Extract the (X, Y) coordinate from the center of the cell holding the provided text.  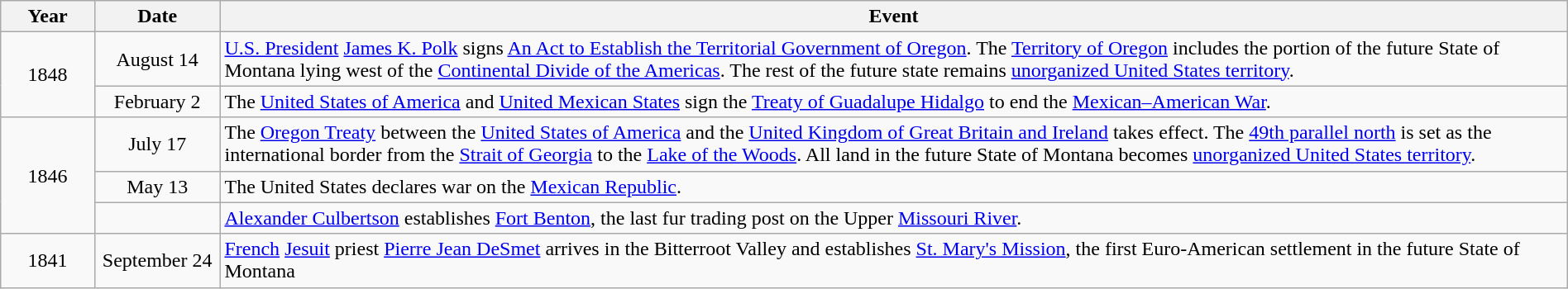
The United States of America and United Mexican States sign the Treaty of Guadalupe Hidalgo to end the Mexican–American War. (893, 102)
Year (48, 17)
1841 (48, 261)
July 17 (157, 144)
Alexander Culbertson establishes Fort Benton, the last fur trading post on the Upper Missouri River. (893, 218)
September 24 (157, 261)
Event (893, 17)
1848 (48, 74)
February 2 (157, 102)
May 13 (157, 187)
The United States declares war on the Mexican Republic. (893, 187)
Date (157, 17)
1846 (48, 175)
August 14 (157, 59)
